Output the [X, Y] coordinate of the center of the cell containing the given text.  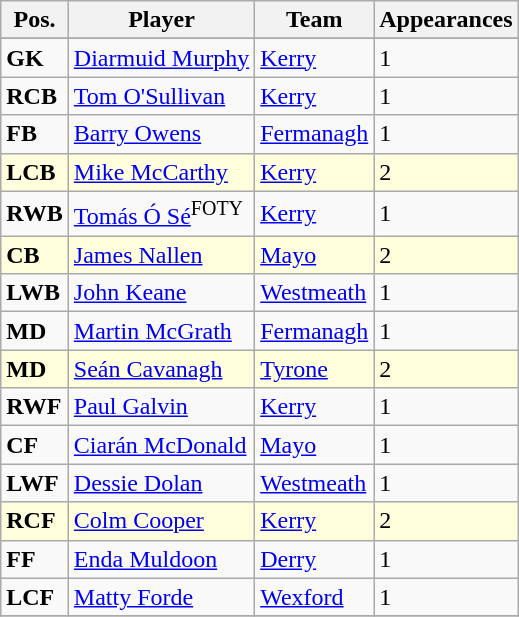
Tyrone [314, 369]
Diarmuid Murphy [161, 58]
James Nallen [161, 255]
FF [35, 559]
CB [35, 255]
Ciarán McDonald [161, 445]
Pos. [35, 20]
Matty Forde [161, 597]
Mike McCarthy [161, 172]
Player [161, 20]
FB [35, 134]
Tomás Ó SéFOTY [161, 214]
RWB [35, 214]
LCB [35, 172]
RCB [35, 96]
LCF [35, 597]
Seán Cavanagh [161, 369]
Wexford [314, 597]
John Keane [161, 293]
Enda Muldoon [161, 559]
Martin McGrath [161, 331]
Appearances [446, 20]
CF [35, 445]
Colm Cooper [161, 521]
Tom O'Sullivan [161, 96]
Barry Owens [161, 134]
LWF [35, 483]
GK [35, 58]
Dessie Dolan [161, 483]
RCF [35, 521]
Paul Galvin [161, 407]
Team [314, 20]
RWF [35, 407]
LWB [35, 293]
Derry [314, 559]
